For the text-containing cell, return its midpoint in [X, Y] coordinate format. 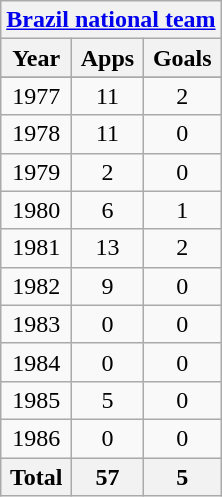
1979 [36, 172]
1977 [36, 96]
Total [36, 477]
Brazil national team [111, 20]
9 [108, 286]
1978 [36, 134]
1981 [36, 248]
1984 [36, 362]
13 [108, 248]
1982 [36, 286]
Goals [182, 58]
Apps [108, 58]
Year [36, 58]
6 [108, 210]
1 [182, 210]
1983 [36, 324]
1986 [36, 438]
57 [108, 477]
1985 [36, 400]
1980 [36, 210]
